Determine the [X, Y] coordinate at the center of the cell enclosing the given text.  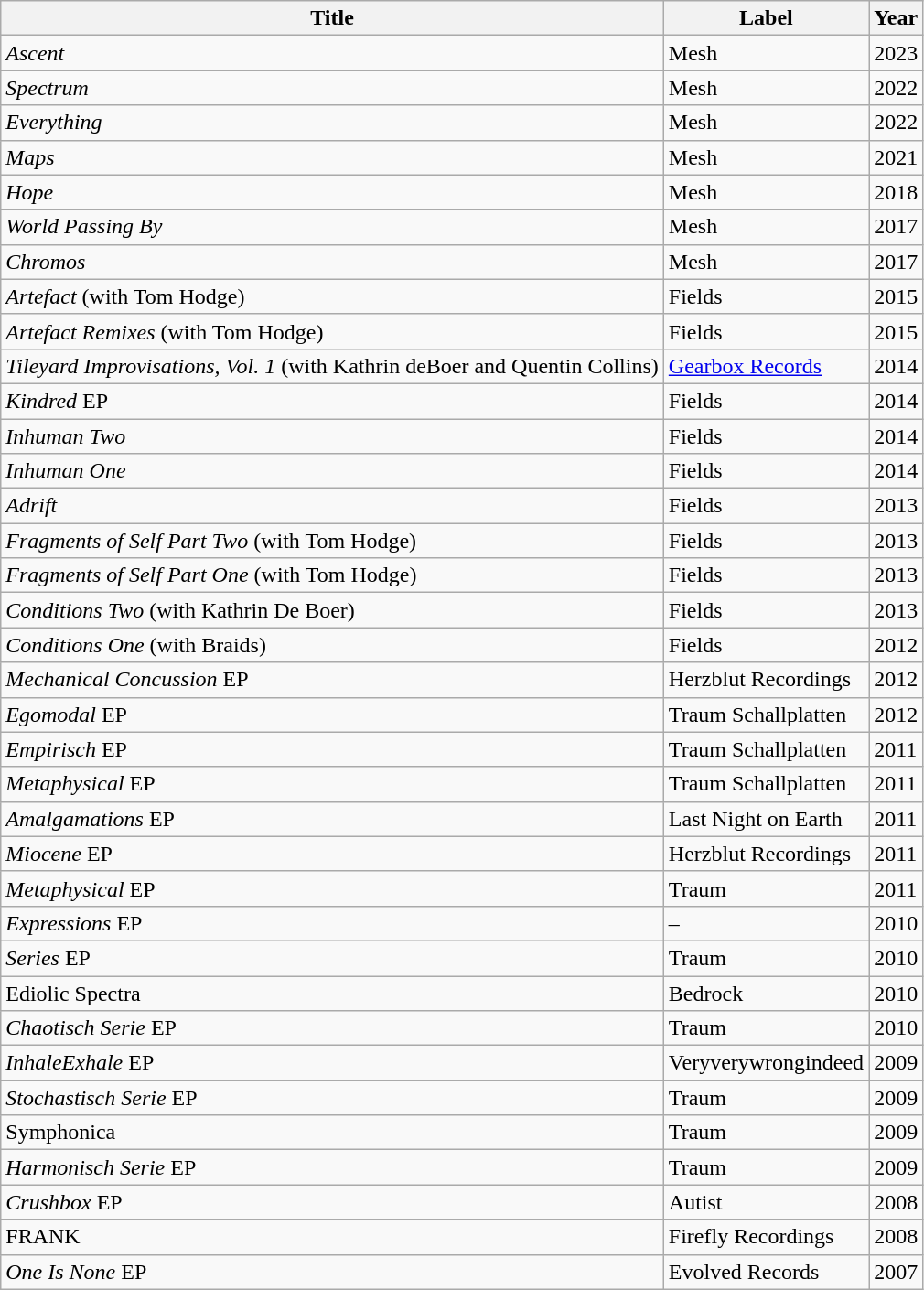
Firefly Recordings [766, 1237]
Expressions EP [333, 923]
2007 [897, 1272]
InhaleExhale EP [333, 1063]
Kindred EP [333, 401]
Mechanical Concussion EP [333, 680]
One Is None EP [333, 1272]
Fragments of Self Part One (with Tom Hodge) [333, 575]
Fragments of Self Part Two (with Tom Hodge) [333, 541]
Egomodal EP [333, 715]
Empirisch EP [333, 749]
FRANK [333, 1237]
Last Night on Earth [766, 819]
Amalgamations EP [333, 819]
Autist [766, 1202]
Miocene EP [333, 854]
Veryverywrongindeed [766, 1063]
Harmonisch Serie EP [333, 1167]
Label [766, 18]
2023 [897, 53]
Title [333, 18]
Chaotisch Serie EP [333, 1028]
Stochastisch Serie EP [333, 1098]
World Passing By [333, 227]
2018 [897, 192]
Tileyard Improvisations, Vol. 1 (with Kathrin deBoer and Quentin Collins) [333, 366]
Crushbox EP [333, 1202]
Everything [333, 123]
Ascent [333, 53]
Conditions One (with Braids) [333, 645]
Hope [333, 192]
Maps [333, 157]
Artefact Remixes (with Tom Hodge) [333, 331]
Inhuman One [333, 471]
Conditions Two (with Kathrin De Boer) [333, 610]
Ediolic Spectra [333, 993]
Adrift [333, 506]
– [766, 923]
Symphonica [333, 1133]
Evolved Records [766, 1272]
Spectrum [333, 88]
Inhuman Two [333, 436]
Series EP [333, 958]
Year [897, 18]
2021 [897, 157]
Artefact (with Tom Hodge) [333, 296]
Gearbox Records [766, 366]
Bedrock [766, 993]
Chromos [333, 262]
